Scan for the cell matching the given text and deliver its (x, y) coordinate at center. 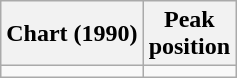
Chart (1990) (72, 34)
Peakposition (189, 34)
